Capture the cell that displays the provided text and extract its [X, Y] central coordinate. 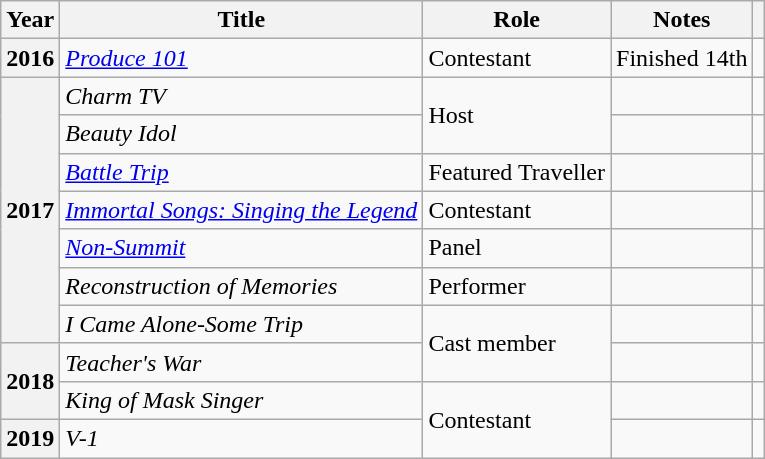
2018 [30, 381]
I Came Alone-Some Trip [242, 324]
Featured Traveller [517, 172]
Reconstruction of Memories [242, 286]
Immortal Songs: Singing the Legend [242, 210]
V-1 [242, 438]
Year [30, 20]
Teacher's War [242, 362]
2019 [30, 438]
Finished 14th [682, 58]
Battle Trip [242, 172]
2016 [30, 58]
Role [517, 20]
Notes [682, 20]
Cast member [517, 343]
Panel [517, 248]
2017 [30, 210]
King of Mask Singer [242, 400]
Non-Summit [242, 248]
Beauty Idol [242, 134]
Performer [517, 286]
Produce 101 [242, 58]
Title [242, 20]
Charm TV [242, 96]
Host [517, 115]
